Locate the cell with the specified text and output its (x, y) center coordinate. 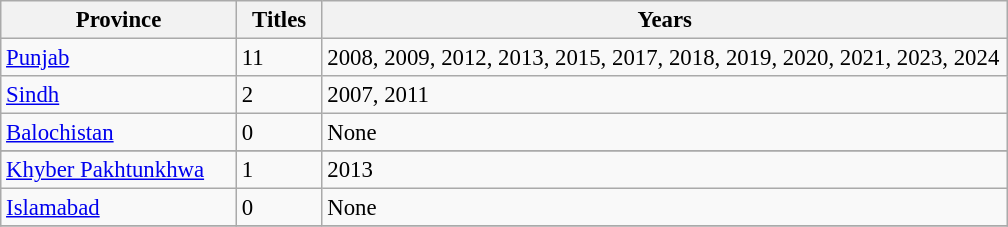
2013 (665, 170)
Province (119, 20)
Balochistan (119, 133)
Years (665, 20)
2008, 2009, 2012, 2013, 2015, 2017, 2018, 2019, 2020, 2021, 2023, 2024 (665, 58)
Titles (279, 20)
Sindh (119, 95)
Islamabad (119, 208)
Khyber Pakhtunkhwa (119, 170)
11 (279, 58)
1 (279, 170)
Punjab (119, 58)
2 (279, 95)
2007, 2011 (665, 95)
